Return the [x, y] coordinate for the center point of the cell that contains the specified text.  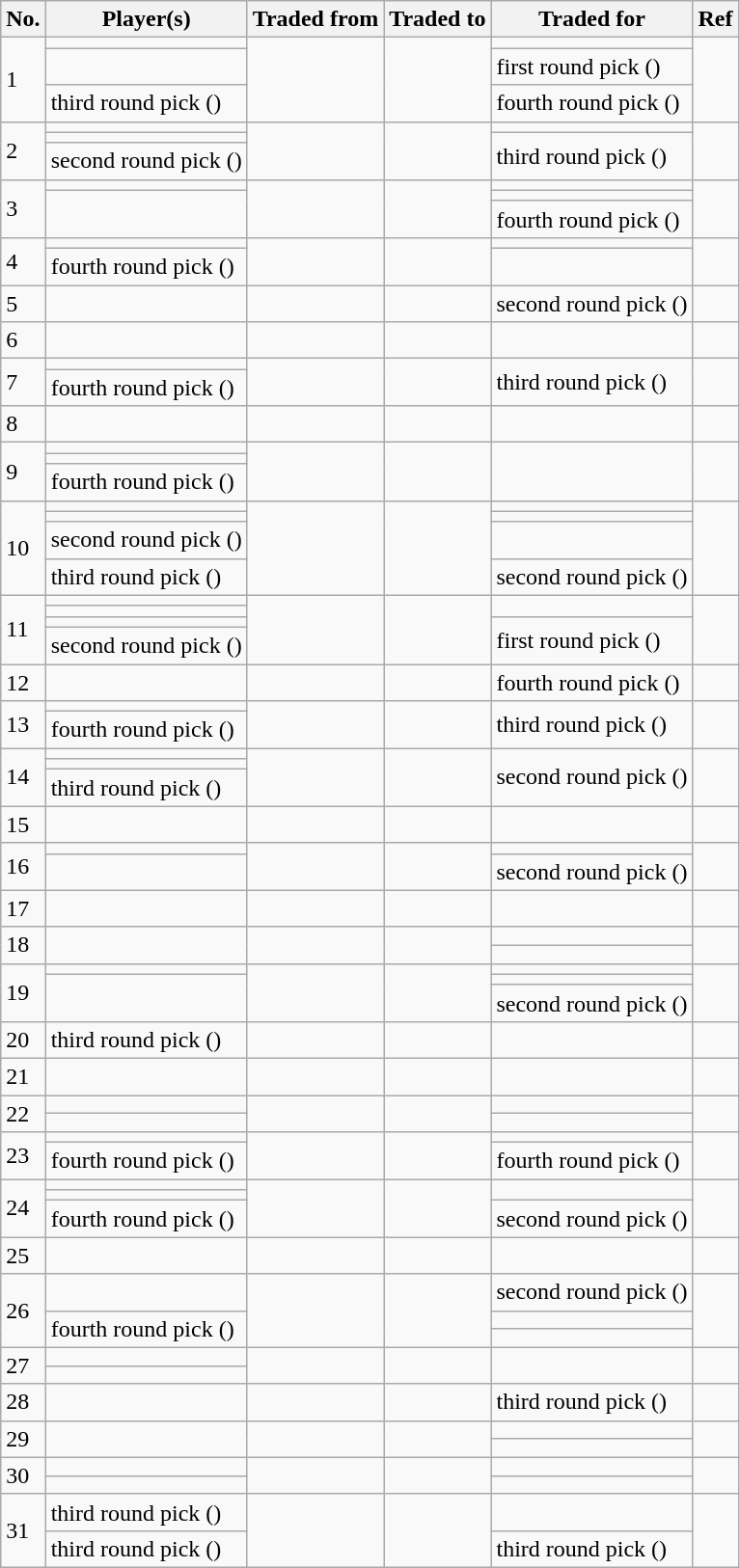
21 [23, 1076]
1 [23, 79]
9 [23, 472]
Ref [716, 19]
No. [23, 19]
26 [23, 1311]
4 [23, 260]
12 [23, 682]
15 [23, 825]
2 [23, 150]
23 [23, 1155]
14 [23, 777]
13 [23, 725]
10 [23, 548]
5 [23, 304]
22 [23, 1114]
16 [23, 866]
Traded to [438, 19]
30 [23, 1475]
19 [23, 992]
24 [23, 1208]
28 [23, 1402]
29 [23, 1439]
3 [23, 208]
25 [23, 1256]
8 [23, 424]
11 [23, 629]
17 [23, 908]
18 [23, 945]
7 [23, 382]
27 [23, 1365]
Player(s) [147, 19]
6 [23, 340]
31 [23, 1530]
20 [23, 1040]
Traded for [592, 19]
Traded from [315, 19]
